For the text-containing cell, return its midpoint in (x, y) coordinate format. 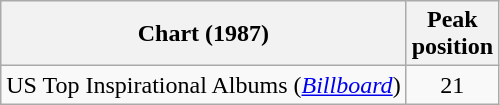
US Top Inspirational Albums (Billboard) (204, 85)
Peakposition (452, 34)
21 (452, 85)
Chart (1987) (204, 34)
